Return (x, y) of the center of cell containing provided text 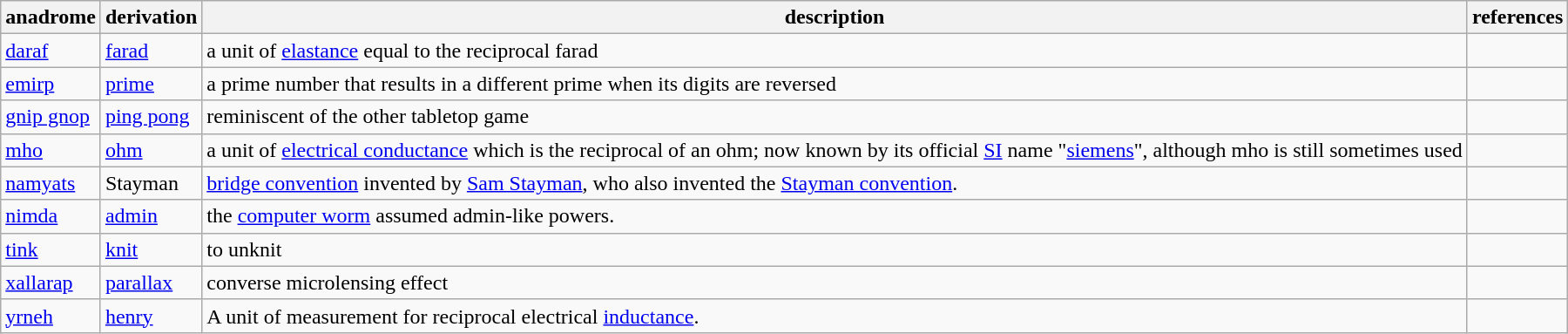
admin (151, 216)
tink (51, 249)
xallarap (51, 283)
namyats (51, 183)
Stayman (151, 183)
the computer worm assumed admin-like powers. (835, 216)
reminiscent of the other tabletop game (835, 117)
daraf (51, 51)
yrneh (51, 316)
anadrome (51, 17)
a unit of elastance equal to the reciprocal farad (835, 51)
converse microlensing effect (835, 283)
ohm (151, 150)
bridge convention invented by Sam Stayman, who also invented the Stayman convention. (835, 183)
description (835, 17)
a unit of electrical conductance which is the reciprocal of an ohm; now known by its official SI name "siemens", although mho is still sometimes used (835, 150)
mho (51, 150)
prime (151, 84)
nimda (51, 216)
to unknit (835, 249)
knit (151, 249)
A unit of measurement for reciprocal electrical inductance. (835, 316)
emirp (51, 84)
derivation (151, 17)
henry (151, 316)
farad (151, 51)
references (1517, 17)
gnip gnop (51, 117)
parallax (151, 283)
a prime number that results in a different prime when its digits are reversed (835, 84)
ping pong (151, 117)
